Return the [X, Y] coordinate for the center point of the cell that contains the specified text.  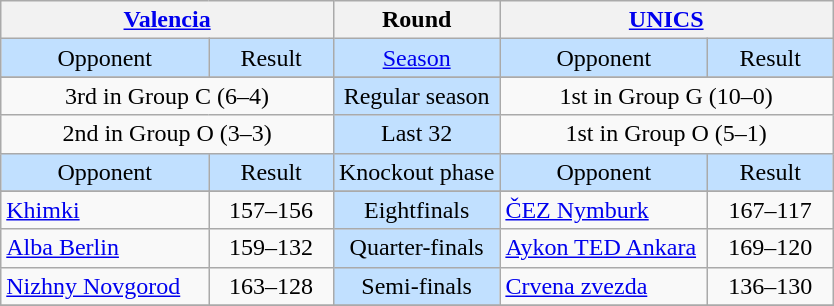
Khimki [105, 210]
Regular season [416, 96]
Knockout phase [416, 172]
Crvena zvezda [604, 286]
Semi-finals [416, 286]
UNICS [666, 20]
Last 32 [416, 134]
159–132 [272, 248]
157–156 [272, 210]
1st in Group G (10–0) [666, 96]
Season [416, 58]
169–120 [770, 248]
167–117 [770, 210]
Alba Berlin [105, 248]
ČEZ Nymburk [604, 210]
1st in Group O (5–1) [666, 134]
Nizhny Novgorod [105, 286]
Eightfinals [416, 210]
136–130 [770, 286]
2nd in Group O (3–3) [168, 134]
Round [416, 20]
163–128 [272, 286]
3rd in Group C (6–4) [168, 96]
Aykon TED Ankara [604, 248]
Quarter-finals [416, 248]
Valencia [168, 20]
